Output the [X, Y] coordinate of the center of the cell containing the given text.  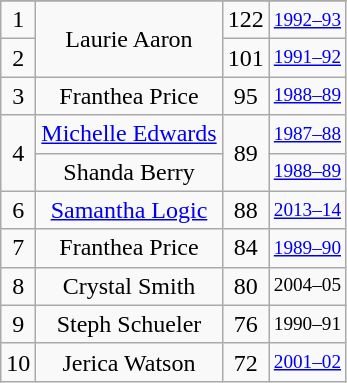
95 [246, 96]
2 [18, 58]
2013–14 [307, 210]
Michelle Edwards [129, 134]
2001–02 [307, 362]
Jerica Watson [129, 362]
76 [246, 324]
80 [246, 286]
1990–91 [307, 324]
1991–92 [307, 58]
1 [18, 20]
88 [246, 210]
2004–05 [307, 286]
8 [18, 286]
Shanda Berry [129, 172]
84 [246, 248]
72 [246, 362]
6 [18, 210]
101 [246, 58]
1992–93 [307, 20]
Samantha Logic [129, 210]
Laurie Aaron [129, 39]
Crystal Smith [129, 286]
9 [18, 324]
4 [18, 153]
3 [18, 96]
7 [18, 248]
1989–90 [307, 248]
89 [246, 153]
Steph Schueler [129, 324]
122 [246, 20]
1987–88 [307, 134]
10 [18, 362]
